Provide the (X, Y) coordinate of the cell's center where the given text is located.  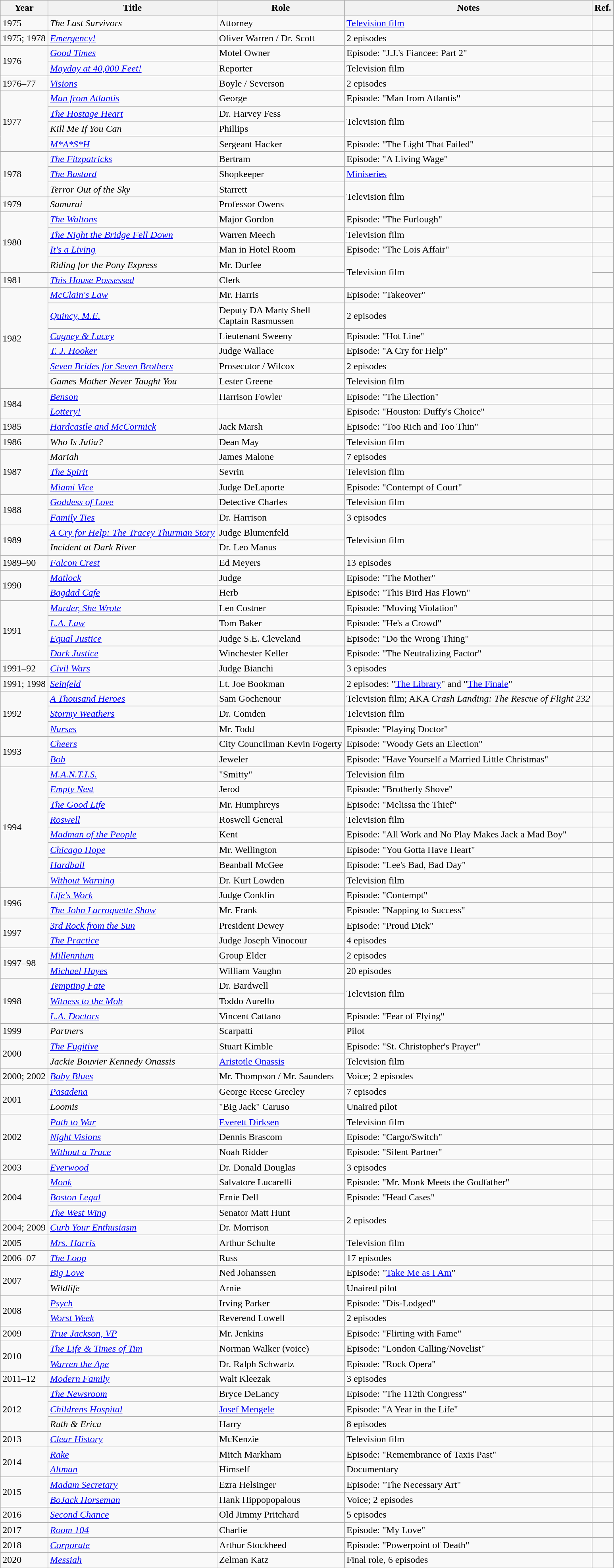
Charlie (280, 1530)
Episode: "A Living Wage" (468, 159)
Episode: "Takeover" (468, 295)
Episode: "Remembrance of Taxis Past" (468, 1454)
2000 (24, 1054)
Miami Vice (132, 487)
Beanball McGee (280, 865)
Goddess of Love (132, 502)
Rake (132, 1454)
The Hostage Heart (132, 114)
Episode: "Rock Opera" (468, 1364)
Dark Justice (132, 653)
Arnie (280, 1288)
Nurses (132, 729)
Episode: "The Mother" (468, 578)
2004 (24, 1198)
James Malone (280, 457)
The Last Survivors (132, 23)
Episode: "All Work and No Play Makes Jack a Mad Boy" (468, 835)
Mr. Jenkins (280, 1333)
Games Mother Never Taught You (132, 381)
17 episodes (468, 1258)
Boyle / Severson (280, 83)
1997–98 (24, 963)
The Waltons (132, 220)
Dr. Kurt Lowden (280, 880)
Norman Walker (voice) (280, 1348)
A Cry for Help: The Tracey Thurman Story (132, 532)
Bryce DeLancy (280, 1394)
Episode: "Playing Doctor" (468, 729)
Episode: "Contempt of Court" (468, 487)
Big Love (132, 1273)
1975 (24, 23)
The Good Life (132, 804)
1992 (24, 714)
Episode: "Flirting with Fame" (468, 1333)
Jeweler (280, 759)
The Night the Bridge Fell Down (132, 235)
Murder, She Wrote (132, 608)
Detective Charles (280, 502)
1980 (24, 242)
2017 (24, 1530)
Episode: "This Bird Has Flown" (468, 593)
Witness to the Mob (132, 1001)
Title (132, 8)
Episode: "The Necessary Art" (468, 1485)
Judge Wallace (280, 351)
Without a Trace (132, 1152)
Visions (132, 83)
Final role, 6 episodes (468, 1560)
Man from Atlantis (132, 98)
Jack Marsh (280, 426)
Ed Meyers (280, 563)
The Spirit (132, 472)
Episode: "Too Rich and Too Thin" (468, 426)
Mr. Frank (280, 910)
Partners (132, 1031)
Irving Parker (280, 1303)
Salvatore Lucarelli (280, 1182)
2003 (24, 1167)
1999 (24, 1031)
Mitch Markham (280, 1454)
Mr. Wellington (280, 850)
Episode: "Silent Partner" (468, 1152)
M*A*S*H (132, 144)
1981 (24, 280)
Motel Owner (280, 53)
Episode: "Woody Gets an Election" (468, 744)
Boston Legal (132, 1198)
Dr. Harvey Fess (280, 114)
L.A. Law (132, 623)
Messiah (132, 1560)
Notes (468, 8)
Judge Blumenfeld (280, 532)
L.A. Doctors (132, 1016)
BoJack Horseman (132, 1500)
Judge (280, 578)
2007 (24, 1281)
1986 (24, 442)
Hardcastle and McCormick (132, 426)
Attorney (280, 23)
McKenzie (280, 1439)
1989 (24, 540)
Episode: "Napping to Success" (468, 910)
Harrison Fowler (280, 396)
Herb (280, 593)
Judge Bianchi (280, 668)
1988 (24, 510)
Without Warning (132, 880)
Curb Your Enthusiasm (132, 1228)
Episode: "Houston: Duffy's Choice" (468, 411)
Episode: "London Calling/Novelist" (468, 1348)
Episode: "Contempt" (468, 895)
Second Chance (132, 1515)
Episode: "Brotherly Shove" (468, 789)
1978 (24, 174)
Episode: "Hot Line" (468, 336)
Episode: "Dis-Lodged" (468, 1303)
Seven Brides for Seven Brothers (132, 366)
2018 (24, 1545)
1982 (24, 338)
Clear History (132, 1439)
Episode: "The Neutralizing Factor" (468, 653)
The Bastard (132, 174)
Prosecutor / Wilcox (280, 366)
Sergeant Hacker (280, 144)
Episode: "Cargo/Switch" (468, 1137)
George (280, 98)
Mr. Durfee (280, 265)
2014 (24, 1462)
Bagdad Cafe (132, 593)
2008 (24, 1311)
1975; 1978 (24, 38)
Madam Secretary (132, 1485)
Noah Ridder (280, 1152)
Bob (132, 759)
Lester Greene (280, 381)
Everett Dirksen (280, 1122)
2 episodes: "The Library" and "The Finale" (468, 683)
2005 (24, 1243)
The Fitzpatricks (132, 159)
1990 (24, 585)
Aristotle Onassis (280, 1061)
Starrett (280, 189)
Chicago Hope (132, 850)
Stuart Kimble (280, 1046)
Life's Work (132, 895)
1993 (24, 752)
Room 104 (132, 1530)
This House Possessed (132, 280)
Reverend Lowell (280, 1318)
Mr. Thompson / Mr. Saunders (280, 1076)
Kent (280, 835)
5 episodes (468, 1515)
Ned Johanssen (280, 1273)
Episode: "Melissa the Thief" (468, 804)
2016 (24, 1515)
Harry (280, 1424)
Emergency! (132, 38)
Senator Matt Hunt (280, 1213)
Madman of the People (132, 835)
T. J. Hooker (132, 351)
Ruth & Erica (132, 1424)
Family Ties (132, 517)
Cagney & Lacey (132, 336)
McClain's Law (132, 295)
Toddo Aurello (280, 1001)
Zelman Katz (280, 1560)
Who Is Julia? (132, 442)
Mr. Todd (280, 729)
Role (280, 8)
Incident at Dark River (132, 548)
Warren the Ape (132, 1364)
Loomis (132, 1107)
Dr. Bardwell (280, 986)
It's a Living (132, 250)
20 episodes (468, 971)
Dr. Harrison (280, 517)
2013 (24, 1439)
Lottery! (132, 411)
"Smitty" (280, 774)
Year (24, 8)
Television film; AKA Crash Landing: The Rescue of Flight 232 (468, 699)
Riding for the Pony Express (132, 265)
Ezra Helsinger (280, 1485)
1989–90 (24, 563)
Sevrin (280, 472)
William Vaughn (280, 971)
The Life & Times of Tim (132, 1348)
1987 (24, 472)
Dr. Ralph Schwartz (280, 1364)
Lieutenant Sweeny (280, 336)
2011–12 (24, 1379)
The Practice (132, 941)
Episode: "Do the Wrong Thing" (468, 638)
Childrens Hospital (132, 1409)
1985 (24, 426)
Roswell General (280, 820)
13 episodes (468, 563)
1991–92 (24, 668)
Episode: "Man from Atlantis" (468, 98)
Episode: "St. Christopher's Prayer" (468, 1046)
Benson (132, 396)
Modern Family (132, 1379)
Episode: "A Cry for Help" (468, 351)
Dr. Comden (280, 714)
Night Visions (132, 1137)
Quincy, M.E. (132, 315)
Ernie Dell (280, 1198)
Stormy Weathers (132, 714)
Path to War (132, 1122)
Judge Conklin (280, 895)
Episode: "The Lois Affair" (468, 250)
Falcon Crest (132, 563)
8 episodes (468, 1424)
The John Larroquette Show (132, 910)
Lt. Joe Bookman (280, 683)
Corporate (132, 1545)
The Newsroom (132, 1394)
1991 (24, 631)
Tom Baker (280, 623)
M.A.N.T.I.S. (132, 774)
1991; 1998 (24, 683)
Episode: "Have Yourself a Married Little Christmas" (468, 759)
Wildlife (132, 1288)
1979 (24, 204)
Documentary (468, 1470)
Major Gordon (280, 220)
1984 (24, 404)
3rd Rock from the Sun (132, 926)
Tempting Fate (132, 986)
Pasadena (132, 1092)
Deputy DA Marty Shell Captain Rasmussen (280, 315)
1977 (24, 121)
Kill Me If You Can (132, 129)
2006–07 (24, 1258)
The Fugitive (132, 1046)
Oliver Warren / Dr. Scott (280, 38)
1998 (24, 1001)
2000; 2002 (24, 1076)
2004; 2009 (24, 1228)
Clerk (280, 280)
Episode: "The Election" (468, 396)
Mrs. Harris (132, 1243)
Episode: "Fear of Flying" (468, 1016)
Michael Hayes (132, 971)
2012 (24, 1409)
Judge Joseph Vinocour (280, 941)
Episode: "J.J.'s Fiancee: Part 2" (468, 53)
Dr. Leo Manus (280, 548)
Episode: "You Gotta Have Heart" (468, 850)
The West Wing (132, 1213)
Judge DeLaporte (280, 487)
Professor Owens (280, 204)
Len Costner (280, 608)
Shopkeeper (280, 174)
Civil Wars (132, 668)
Man in Hotel Room (280, 250)
Episode: "The Furlough" (468, 220)
2020 (24, 1560)
Roswell (132, 820)
Monk (132, 1182)
"Big Jack" Caruso (280, 1107)
Episode: "Mr. Monk Meets the Godfather" (468, 1182)
Equal Justice (132, 638)
Mr. Humphreys (280, 804)
Pilot (468, 1031)
Episode: "Take Me as I Am" (468, 1273)
Reporter (280, 68)
2015 (24, 1492)
1996 (24, 903)
Episode: "Lee's Bad, Bad Day" (468, 865)
Episode: "Proud Dick" (468, 926)
A Thousand Heroes (132, 699)
1997 (24, 933)
Episode: "Moving Violation" (468, 608)
Millennium (132, 956)
George Reese Greeley (280, 1092)
Episode: "My Love" (468, 1530)
Vincent Cattano (280, 1016)
Dean May (280, 442)
Ref. (602, 8)
Arthur Stockheed (280, 1545)
Psych (132, 1303)
Scarpatti (280, 1031)
City Councilman Kevin Fogerty (280, 744)
1976–77 (24, 83)
Dennis Brascom (280, 1137)
Mr. Harris (280, 295)
2009 (24, 1333)
Cheers (132, 744)
Matlock (132, 578)
Jerod (280, 789)
Hardball (132, 865)
Worst Week (132, 1318)
Mayday at 40,000 Feet! (132, 68)
Good Times (132, 53)
Russ (280, 1258)
Hank Hippopopalous (280, 1500)
Dr. Donald Douglas (280, 1167)
Episode: "A Year in the Life" (468, 1409)
Episode: "The Light That Failed" (468, 144)
Seinfeld (132, 683)
Sam Gochenour (280, 699)
2010 (24, 1356)
Dr. Morrison (280, 1228)
Samurai (132, 204)
Episode: "Powerpoint of Death" (468, 1545)
President Dewey (280, 926)
Winchester Keller (280, 653)
Jackie Bouvier Kennedy Onassis (132, 1061)
Walt Kleezak (280, 1379)
Bertram (280, 159)
True Jackson, VP (132, 1333)
Empty Nest (132, 789)
Arthur Schulte (280, 1243)
Mariah (132, 457)
Baby Blues (132, 1076)
2002 (24, 1137)
The Loop (132, 1258)
Everwood (132, 1167)
Episode: "Head Cases" (468, 1198)
Altman (132, 1470)
1994 (24, 827)
Terror Out of the Sky (132, 189)
Old Jimmy Pritchard (280, 1515)
2001 (24, 1099)
Miniseries (468, 174)
Phillips (280, 129)
Episode: "He's a Crowd" (468, 623)
1976 (24, 61)
Group Elder (280, 956)
Josef Mengele (280, 1409)
Judge S.E. Cleveland (280, 638)
Warren Meech (280, 235)
4 episodes (468, 941)
Himself (280, 1470)
Episode: "The 112th Congress" (468, 1394)
